From the cell containing the given text, extract its center point as [x, y] coordinate. 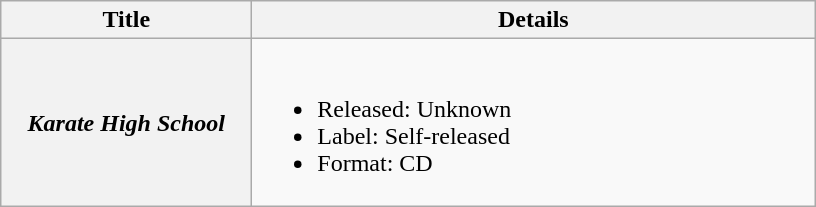
Released: UnknownLabel: Self-releasedFormat: CD [534, 122]
Karate High School [126, 122]
Details [534, 20]
Title [126, 20]
